Locate the cell with the specified text and output its (x, y) center coordinate. 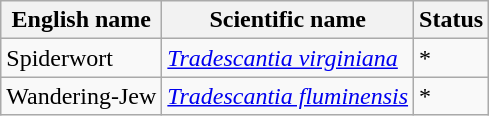
Tradescantia fluminensis (288, 96)
Tradescantia virginiana (288, 58)
Scientific name (288, 20)
Spiderwort (82, 58)
English name (82, 20)
Status (452, 20)
Wandering-Jew (82, 96)
